Search for the cell housing the specified text and yield its (X, Y) center coordinate. 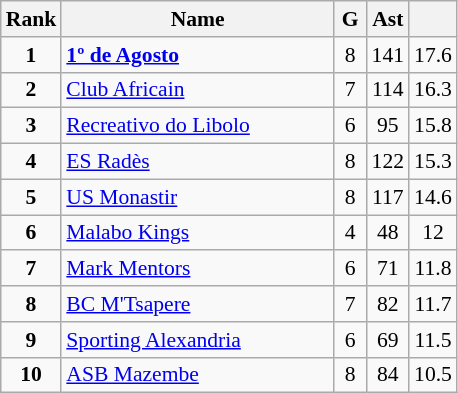
Sporting Alexandria (198, 340)
48 (388, 233)
3 (32, 126)
Ast (388, 19)
11.7 (433, 304)
10.5 (433, 375)
71 (388, 269)
14.6 (433, 197)
Rank (32, 19)
ASB Mazembe (198, 375)
1 (32, 55)
9 (32, 340)
Malabo Kings (198, 233)
122 (388, 162)
US Monastir (198, 197)
Recreativo do Libolo (198, 126)
12 (433, 233)
69 (388, 340)
114 (388, 90)
17.6 (433, 55)
15.8 (433, 126)
95 (388, 126)
G (350, 19)
11.8 (433, 269)
2 (32, 90)
84 (388, 375)
10 (32, 375)
16.3 (433, 90)
11.5 (433, 340)
141 (388, 55)
1º de Agosto (198, 55)
BC M'Tsapere (198, 304)
Name (198, 19)
ES Radès (198, 162)
Club Africain (198, 90)
82 (388, 304)
15.3 (433, 162)
117 (388, 197)
Mark Mentors (198, 269)
5 (32, 197)
